Search for the cell housing the specified text and yield its (X, Y) center coordinate. 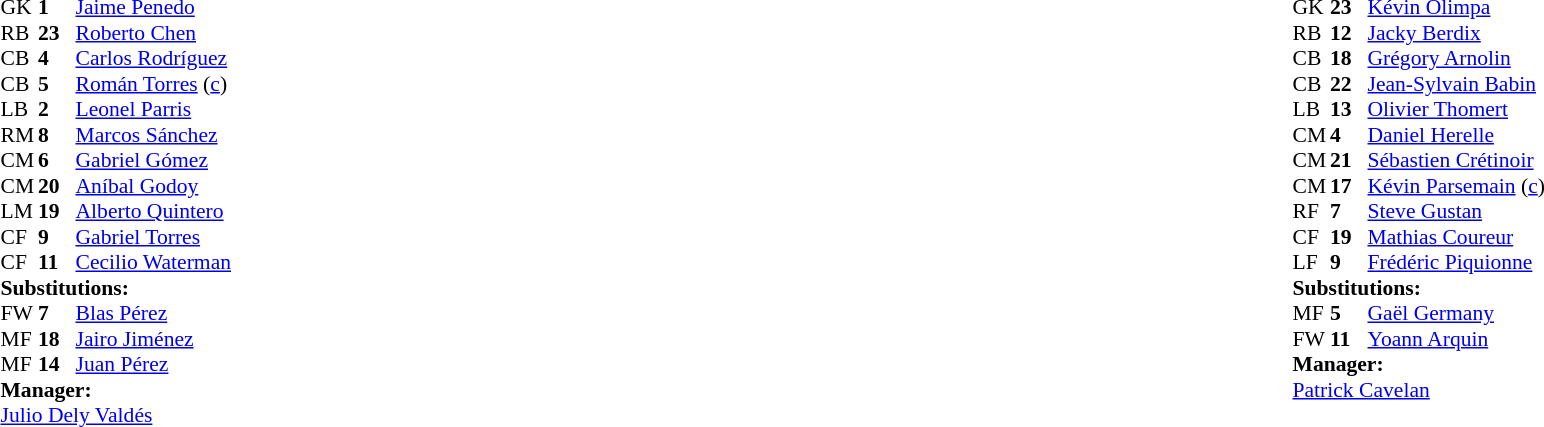
21 (1349, 161)
Leonel Parris (154, 109)
Alberto Quintero (154, 211)
20 (57, 186)
23 (57, 33)
14 (57, 365)
12 (1349, 33)
13 (1349, 109)
Carlos Rodríguez (154, 59)
LM (19, 211)
RM (19, 135)
Juan Pérez (154, 365)
RF (1312, 211)
Román Torres (c) (154, 84)
Aníbal Godoy (154, 186)
Manager: (116, 390)
Substitutions: (116, 288)
Gabriel Gómez (154, 161)
8 (57, 135)
Cecilio Waterman (154, 263)
17 (1349, 186)
22 (1349, 84)
2 (57, 109)
Blas Pérez (154, 313)
6 (57, 161)
Gabriel Torres (154, 237)
Roberto Chen (154, 33)
LF (1312, 263)
Marcos Sánchez (154, 135)
Jairo Jiménez (154, 339)
